Return (X, Y) of the center of cell containing provided text 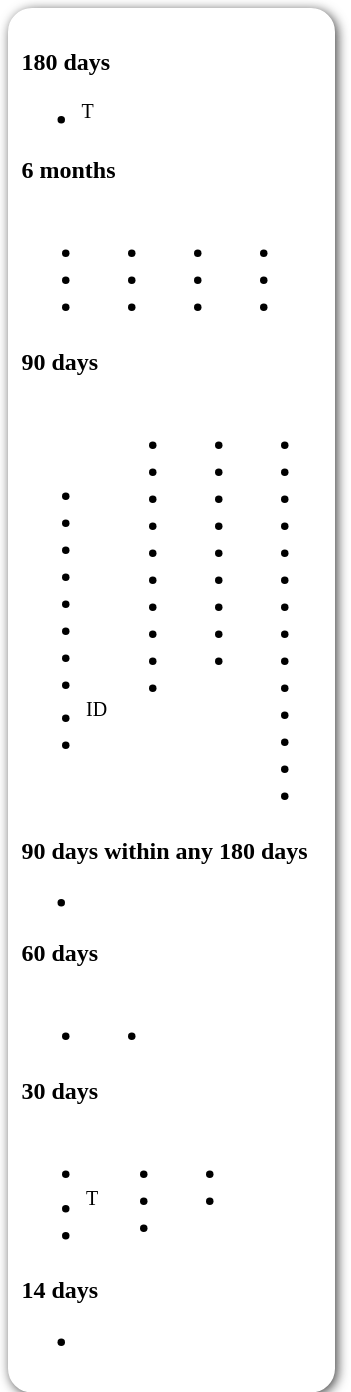
180 daysT6 months 90 days ID 90 days within any 180 days60 days 30 days T 14 days (168, 700)
T (62, 1190)
ID (66, 607)
